Return (x, y) of the center of cell containing provided text 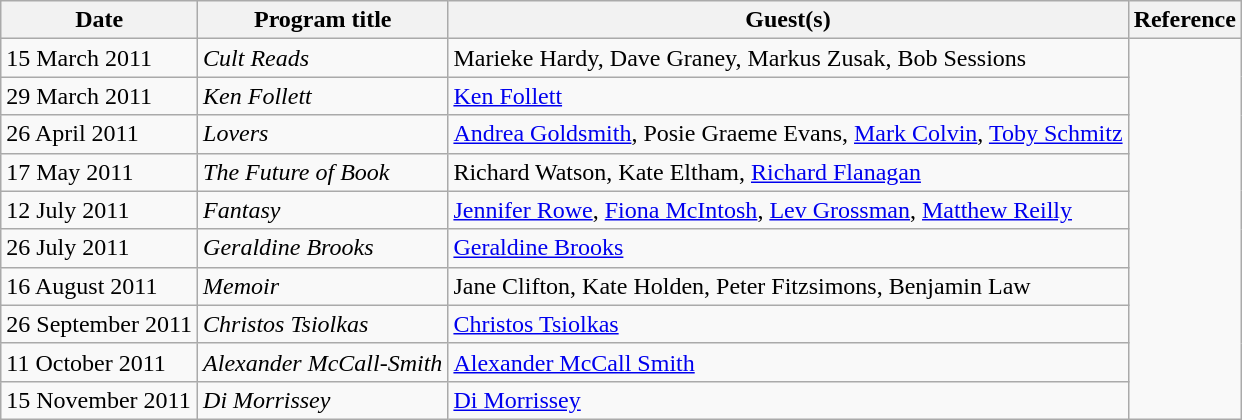
Richard Watson, Kate Eltham, Richard Flanagan (788, 172)
15 November 2011 (100, 400)
Alexander McCall Smith (788, 362)
Andrea Goldsmith, Posie Graeme Evans, Mark Colvin, Toby Schmitz (788, 134)
16 August 2011 (100, 286)
11 October 2011 (100, 362)
Jane Clifton, Kate Holden, Peter Fitzsimons, Benjamin Law (788, 286)
26 April 2011 (100, 134)
Fantasy (323, 210)
Reference (1184, 20)
Memoir (323, 286)
The Future of Book (323, 172)
15 March 2011 (100, 58)
17 May 2011 (100, 172)
26 July 2011 (100, 248)
26 September 2011 (100, 324)
Cult Reads (323, 58)
Marieke Hardy, Dave Graney, Markus Zusak, Bob Sessions (788, 58)
Guest(s) (788, 20)
Jennifer Rowe, Fiona McIntosh, Lev Grossman, Matthew Reilly (788, 210)
Program title (323, 20)
12 July 2011 (100, 210)
Date (100, 20)
Alexander McCall-Smith (323, 362)
Lovers (323, 134)
29 March 2011 (100, 96)
